Return the (x, y) coordinate for the center point of the cell that contains the specified text.  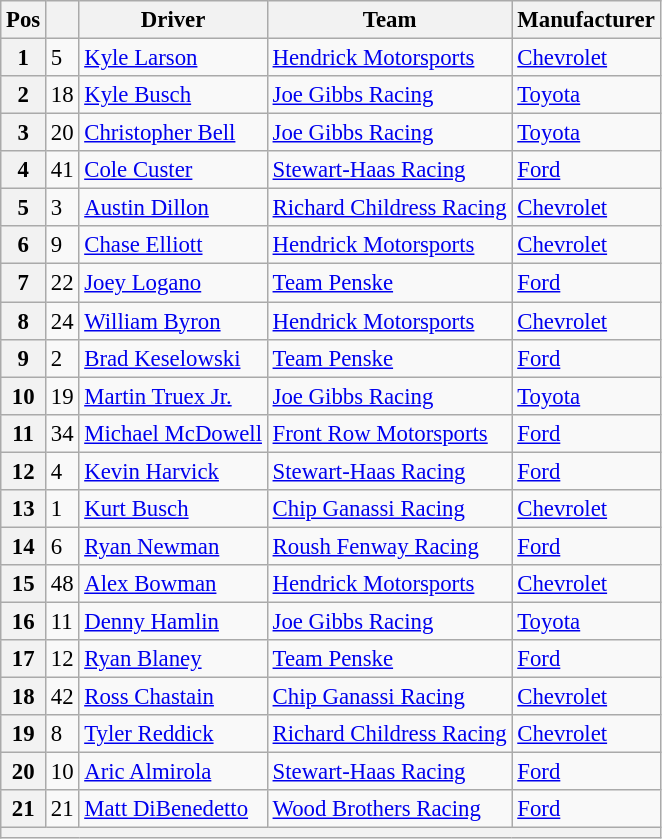
Ryan Blaney (173, 659)
Austin Dillon (173, 208)
7 (24, 283)
Cole Custer (173, 170)
Pos (24, 20)
48 (62, 584)
Roush Fenway Racing (390, 546)
16 (24, 621)
14 (24, 546)
Ross Chastain (173, 697)
Ryan Newman (173, 546)
Kyle Busch (173, 95)
34 (62, 433)
Wood Brothers Racing (390, 809)
17 (24, 659)
Aric Almirola (173, 772)
Joey Logano (173, 283)
Team (390, 20)
Manufacturer (586, 20)
Kyle Larson (173, 58)
Brad Keselowski (173, 358)
15 (24, 584)
22 (62, 283)
42 (62, 697)
13 (24, 509)
Chase Elliott (173, 245)
Tyler Reddick (173, 734)
Alex Bowman (173, 584)
Matt DiBenedetto (173, 809)
Front Row Motorsports (390, 433)
Martin Truex Jr. (173, 396)
William Byron (173, 321)
Kevin Harvick (173, 471)
Denny Hamlin (173, 621)
Michael McDowell (173, 433)
Kurt Busch (173, 509)
Driver (173, 20)
Christopher Bell (173, 133)
24 (62, 321)
41 (62, 170)
